Determine the (X, Y) coordinate at the center of the cell enclosing the given text.  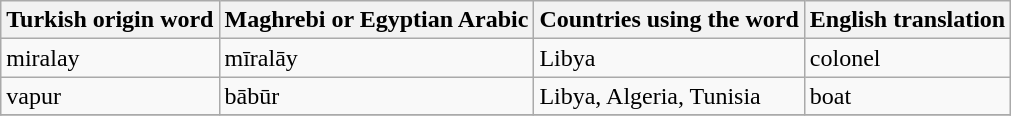
Libya, Algeria, Tunisia (669, 96)
English translation (907, 20)
mīralāy (376, 58)
colonel (907, 58)
vapur (110, 96)
Libya (669, 58)
Countries using the word (669, 20)
Maghrebi or Egyptian Arabic (376, 20)
bābūr (376, 96)
boat (907, 96)
Turkish origin word (110, 20)
miralay (110, 58)
